Extract the [x, y] coordinate from the center of the cell holding the provided text.  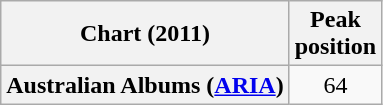
Chart (2011) [145, 34]
64 [335, 85]
Australian Albums (ARIA) [145, 85]
Peakposition [335, 34]
